For the text-containing cell, return its midpoint in (X, Y) coordinate format. 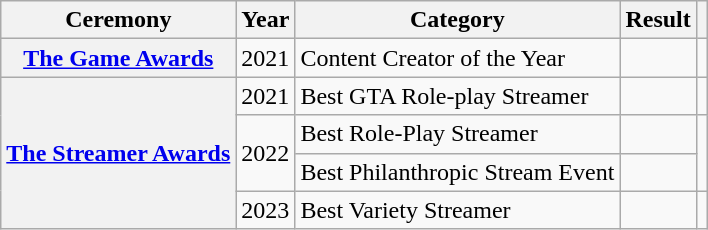
Content Creator of the Year (458, 58)
Ceremony (118, 20)
Best Role-Play Streamer (458, 134)
Category (458, 20)
2022 (266, 153)
Best GTA Role-play Streamer (458, 96)
The Streamer Awards (118, 153)
Best Variety Streamer (458, 210)
Result (658, 20)
2023 (266, 210)
Year (266, 20)
Best Philanthropic Stream Event (458, 172)
The Game Awards (118, 58)
